Detect which cell encompasses the target text, then output its (X, Y) center coordinate. 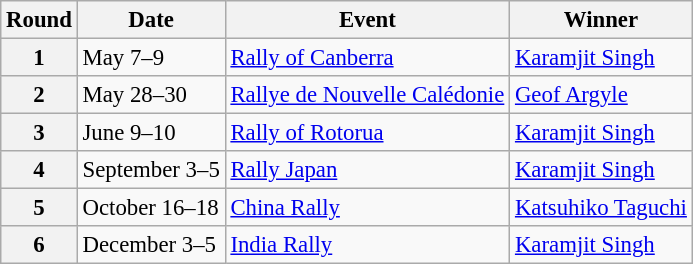
India Rally (368, 245)
Date (151, 20)
Rally of Canberra (368, 58)
Rallye de Nouvelle Calédonie (368, 95)
May 28–30 (151, 95)
1 (39, 58)
2 (39, 95)
Winner (602, 20)
Round (39, 20)
Rally of Rotorua (368, 133)
5 (39, 208)
May 7–9 (151, 58)
June 9–10 (151, 133)
4 (39, 170)
China Rally (368, 208)
Event (368, 20)
September 3–5 (151, 170)
Rally Japan (368, 170)
December 3–5 (151, 245)
6 (39, 245)
Katsuhiko Taguchi (602, 208)
Geof Argyle (602, 95)
October 16–18 (151, 208)
3 (39, 133)
